Detect which cell encompasses the target text, then output its [x, y] center coordinate. 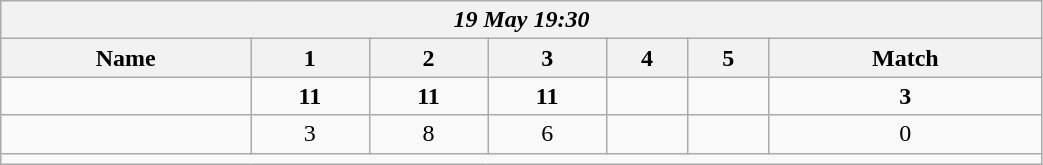
Name [126, 58]
2 [428, 58]
0 [906, 134]
6 [548, 134]
Match [906, 58]
8 [428, 134]
5 [728, 58]
4 [648, 58]
19 May 19:30 [522, 20]
1 [310, 58]
